Output the [X, Y] coordinate of the center of the cell containing the given text.  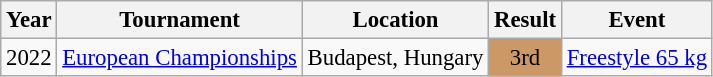
Tournament [180, 20]
Budapest, Hungary [395, 58]
Freestyle 65 kg [636, 58]
Result [526, 20]
3rd [526, 58]
European Championships [180, 58]
Event [636, 20]
Location [395, 20]
Year [29, 20]
2022 [29, 58]
